Return (X, Y) of the center of cell containing provided text 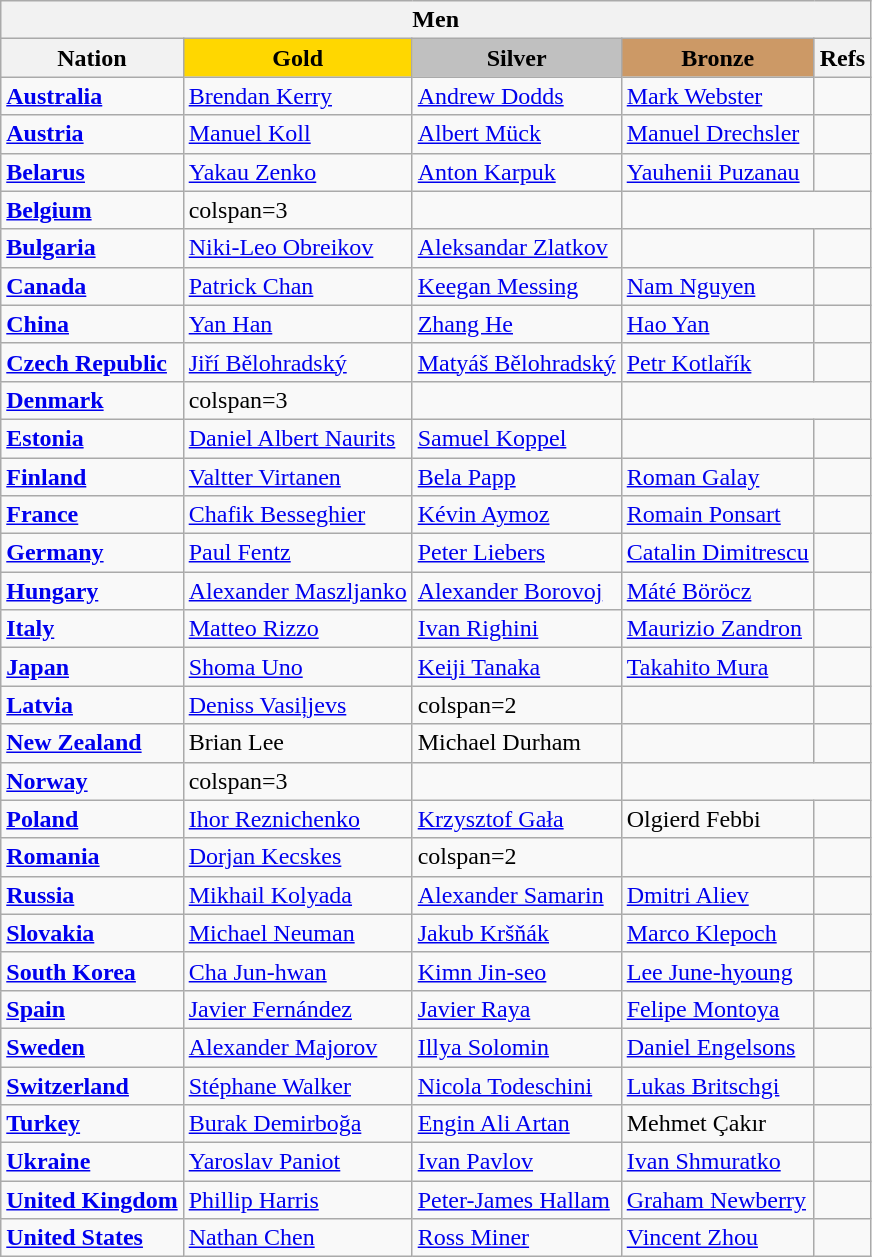
Romain Ponsart (718, 515)
Graham Newberry (718, 1200)
Andrew Dodds (516, 96)
Ivan Shmuratko (718, 1162)
Yauhenii Puzanau (718, 172)
Krzysztof Gała (516, 819)
Javier Raya (516, 1009)
Turkey (92, 1124)
Albert Mück (516, 134)
Germany (92, 553)
Gold (298, 58)
Yan Han (298, 324)
Nathan Chen (298, 1238)
Nam Nguyen (718, 286)
United States (92, 1238)
United Kingdom (92, 1200)
Hao Yan (718, 324)
Dorjan Kecskes (298, 857)
Ivan Pavlov (516, 1162)
Deniss Vasiļjevs (298, 705)
Valtter Virtanen (298, 477)
Switzerland (92, 1085)
Peter Liebers (516, 553)
Silver (516, 58)
Manuel Drechsler (718, 134)
Estonia (92, 438)
Alexander Borovoj (516, 591)
Nicola Todeschini (516, 1085)
Romania (92, 857)
Alexander Maszljanko (298, 591)
Phillip Harris (298, 1200)
Matteo Rizzo (298, 629)
Alexander Majorov (298, 1047)
Austria (92, 134)
Manuel Koll (298, 134)
China (92, 324)
Engin Ali Artan (516, 1124)
Canada (92, 286)
Jiří Bělohradský (298, 362)
Stéphane Walker (298, 1085)
Bulgaria (92, 248)
Javier Fernández (298, 1009)
Maurizio Zandron (718, 629)
Mark Webster (718, 96)
Roman Galay (718, 477)
Keegan Messing (516, 286)
Niki-Leo Obreikov (298, 248)
Olgierd Febbi (718, 819)
Hungary (92, 591)
Italy (92, 629)
Jakub Kršňák (516, 933)
Cha Jun-hwan (298, 971)
Norway (92, 781)
Aleksandar Zlatkov (516, 248)
Dmitri Aliev (718, 895)
Peter-James Hallam (516, 1200)
Daniel Engelsons (718, 1047)
Latvia (92, 705)
Denmark (92, 400)
Felipe Montoya (718, 1009)
Spain (92, 1009)
Máté Böröcz (718, 591)
Ross Miner (516, 1238)
New Zealand (92, 743)
Yaroslav Paniot (298, 1162)
Marco Klepoch (718, 933)
Poland (92, 819)
Japan (92, 667)
Mikhail Kolyada (298, 895)
Russia (92, 895)
Finland (92, 477)
Lukas Britschgi (718, 1085)
Burak Demirboğa (298, 1124)
Men (436, 20)
Zhang He (516, 324)
Australia (92, 96)
Samuel Koppel (516, 438)
Slovakia (92, 933)
Michael Neuman (298, 933)
Shoma Uno (298, 667)
Brendan Kerry (298, 96)
Brian Lee (298, 743)
France (92, 515)
Chafik Besseghier (298, 515)
Belgium (92, 210)
Belarus (92, 172)
Paul Fentz (298, 553)
Ukraine (92, 1162)
Alexander Samarin (516, 895)
Daniel Albert Naurits (298, 438)
Czech Republic (92, 362)
Lee June-hyoung (718, 971)
Michael Durham (516, 743)
Sweden (92, 1047)
Bela Papp (516, 477)
Kimn Jin-seo (516, 971)
South Korea (92, 971)
Illya Solomin (516, 1047)
Nation (92, 58)
Ivan Righini (516, 629)
Ihor Reznichenko (298, 819)
Refs (842, 58)
Anton Karpuk (516, 172)
Patrick Chan (298, 286)
Yakau Zenko (298, 172)
Takahito Mura (718, 667)
Vincent Zhou (718, 1238)
Keiji Tanaka (516, 667)
Matyáš Bělohradský (516, 362)
Mehmet Çakır (718, 1124)
Kévin Aymoz (516, 515)
Bronze (718, 58)
Catalin Dimitrescu (718, 553)
Petr Kotlařík (718, 362)
